For the text-containing cell, return its midpoint in (x, y) coordinate format. 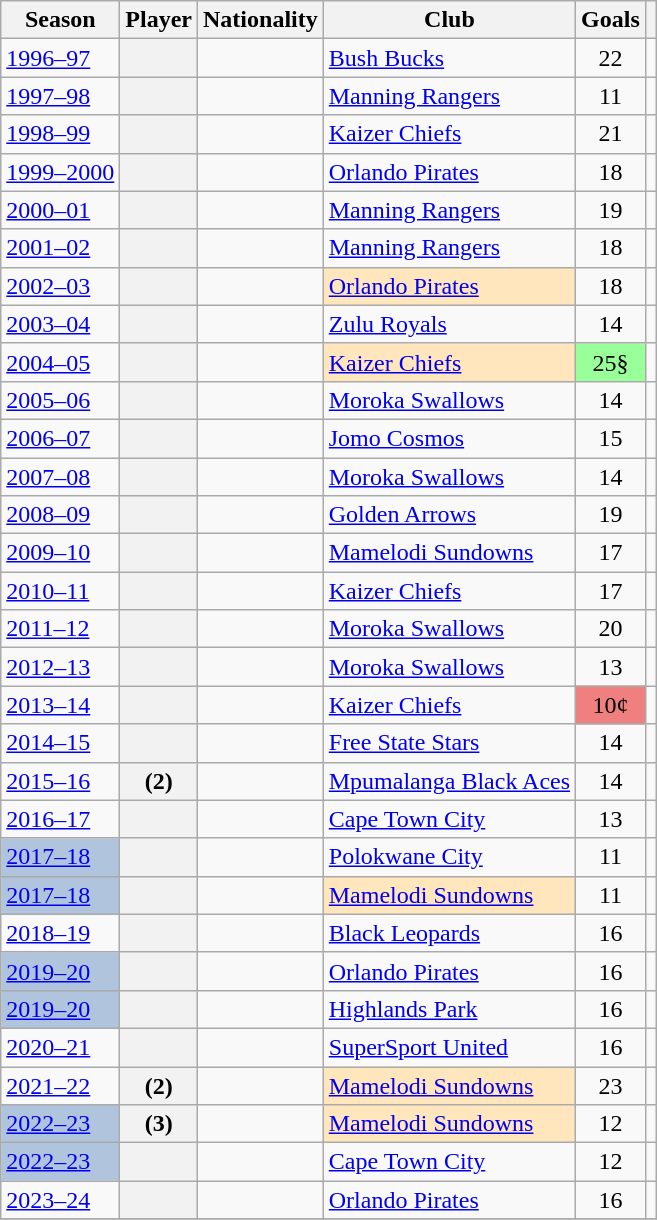
2012–13 (60, 667)
2013–14 (60, 705)
Polokwane City (449, 857)
2015–16 (60, 781)
2011–12 (60, 629)
2001–02 (60, 248)
SuperSport United (449, 1047)
Club (449, 20)
2003–04 (60, 324)
23 (611, 1085)
2004–05 (60, 362)
Highlands Park (449, 1009)
2005–06 (60, 400)
Free State Stars (449, 743)
2008–09 (60, 515)
Goals (611, 20)
21 (611, 134)
22 (611, 58)
2000–01 (60, 210)
2023–24 (60, 1200)
1997–98 (60, 96)
2010–11 (60, 591)
20 (611, 629)
25§ (611, 362)
Mpumalanga Black Aces (449, 781)
1996–97 (60, 58)
2009–10 (60, 553)
Bush Bucks (449, 58)
2014–15 (60, 743)
2021–22 (60, 1085)
2006–07 (60, 438)
2007–08 (60, 477)
2016–17 (60, 819)
1999–2000 (60, 172)
Jomo Cosmos (449, 438)
Black Leopards (449, 933)
Golden Arrows (449, 515)
Season (60, 20)
1998–99 (60, 134)
2018–19 (60, 933)
Player (159, 20)
10¢ (611, 705)
15 (611, 438)
Zulu Royals (449, 324)
Nationality (261, 20)
2020–21 (60, 1047)
2002–03 (60, 286)
(3) (159, 1124)
